Extract the [X, Y] coordinate from the center of the cell holding the provided text.  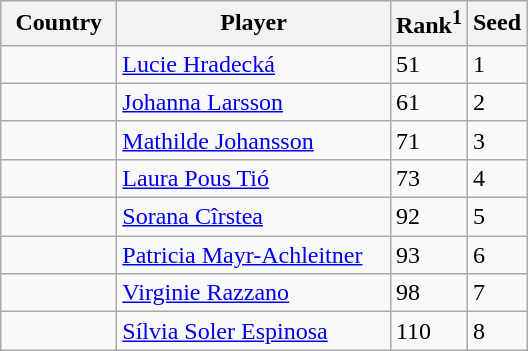
Lucie Hradecká [254, 64]
6 [496, 255]
Sorana Cîrstea [254, 217]
Seed [496, 24]
Rank1 [428, 24]
4 [496, 178]
92 [428, 217]
61 [428, 102]
Mathilde Johansson [254, 140]
8 [496, 331]
5 [496, 217]
Player [254, 24]
Patricia Mayr-Achleitner [254, 255]
98 [428, 293]
7 [496, 293]
3 [496, 140]
Virginie Razzano [254, 293]
110 [428, 331]
1 [496, 64]
Johanna Larsson [254, 102]
Country [59, 24]
2 [496, 102]
71 [428, 140]
51 [428, 64]
73 [428, 178]
Sílvia Soler Espinosa [254, 331]
93 [428, 255]
Laura Pous Tió [254, 178]
